From the cell containing the given text, extract its center point as [x, y] coordinate. 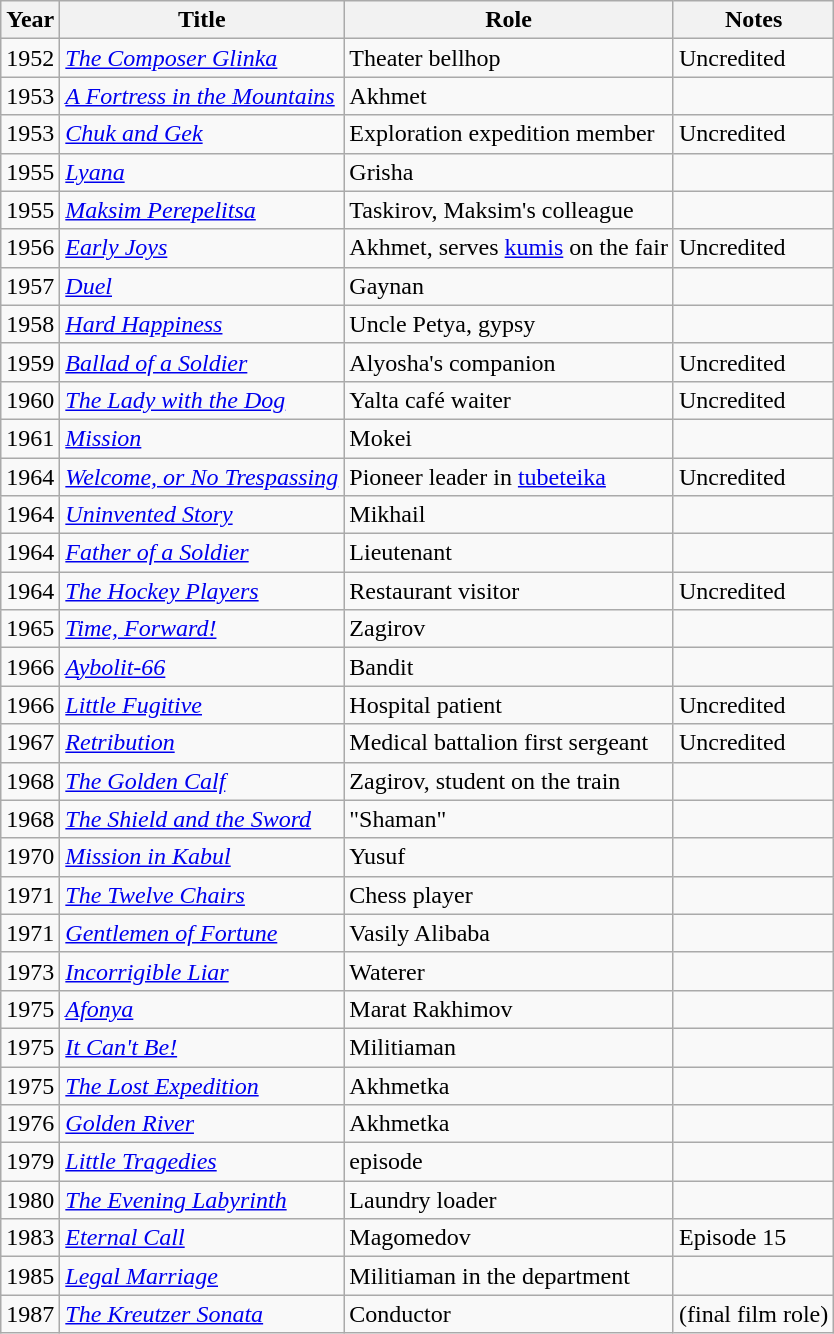
Taskirov, Maksim's colleague [509, 210]
1987 [30, 1314]
Theater bellhop [509, 58]
Little Tragedies [202, 1162]
The Shield and the Sword [202, 819]
1957 [30, 286]
Little Fugitive [202, 705]
Bandit [509, 667]
Restaurant visitor [509, 591]
Welcome, or No Trespassing [202, 477]
Incorrigible Liar [202, 971]
Ballad of a Soldier [202, 362]
Zagirov, student on the train [509, 781]
The Lady with the Dog [202, 400]
Father of a Soldier [202, 553]
Militiaman in the department [509, 1276]
Magomedov [509, 1238]
episode [509, 1162]
Year [30, 20]
Gaynan [509, 286]
1983 [30, 1238]
1985 [30, 1276]
1952 [30, 58]
1970 [30, 857]
Chuk and Gek [202, 134]
Pioneer leader in tubeteika [509, 477]
Maksim Perepelitsa [202, 210]
The Twelve Chairs [202, 895]
1961 [30, 438]
Chess player [509, 895]
Zagirov [509, 629]
Mikhail [509, 515]
Gentlemen of Fortune [202, 933]
Hospital patient [509, 705]
The Lost Expedition [202, 1085]
Afonya [202, 1009]
Golden River [202, 1124]
Uncle Petya, gypsy [509, 324]
1976 [30, 1124]
Lieutenant [509, 553]
Legal Marriage [202, 1276]
1973 [30, 971]
The Kreutzer Sonata [202, 1314]
Aybolit-66 [202, 667]
Laundry loader [509, 1200]
1960 [30, 400]
Waterer [509, 971]
Title [202, 20]
Duel [202, 286]
1979 [30, 1162]
Medical battalion first sergeant [509, 743]
Mokei [509, 438]
Role [509, 20]
Yusuf [509, 857]
Mission [202, 438]
A Fortress in the Mountains [202, 96]
Early Joys [202, 248]
1980 [30, 1200]
Eternal Call [202, 1238]
(final film role) [753, 1314]
Hard Happiness [202, 324]
Vasily Alibaba [509, 933]
1959 [30, 362]
Alyosha's companion [509, 362]
Grisha [509, 172]
Lyana [202, 172]
Marat Rakhimov [509, 1009]
The Hockey Players [202, 591]
The Evening Labyrinth [202, 1200]
Episode 15 [753, 1238]
Conductor [509, 1314]
Akhmet [509, 96]
1965 [30, 629]
Militiaman [509, 1047]
1956 [30, 248]
"Shaman" [509, 819]
Mission in Kabul [202, 857]
1967 [30, 743]
It Can't Be! [202, 1047]
Yalta café waiter [509, 400]
Retribution [202, 743]
Exploration expedition member [509, 134]
The Composer Glinka [202, 58]
Akhmet, serves kumis on the fair [509, 248]
Uninvented Story [202, 515]
Time, Forward! [202, 629]
Notes [753, 20]
1958 [30, 324]
The Golden Calf [202, 781]
